Provide the (X, Y) coordinate of the cell's center where the given text is located.  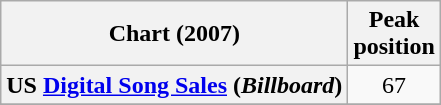
US Digital Song Sales (Billboard) (174, 85)
Chart (2007) (174, 34)
67 (394, 85)
Peakposition (394, 34)
